Determine the (X, Y) coordinate at the center of the cell enclosing the given text.  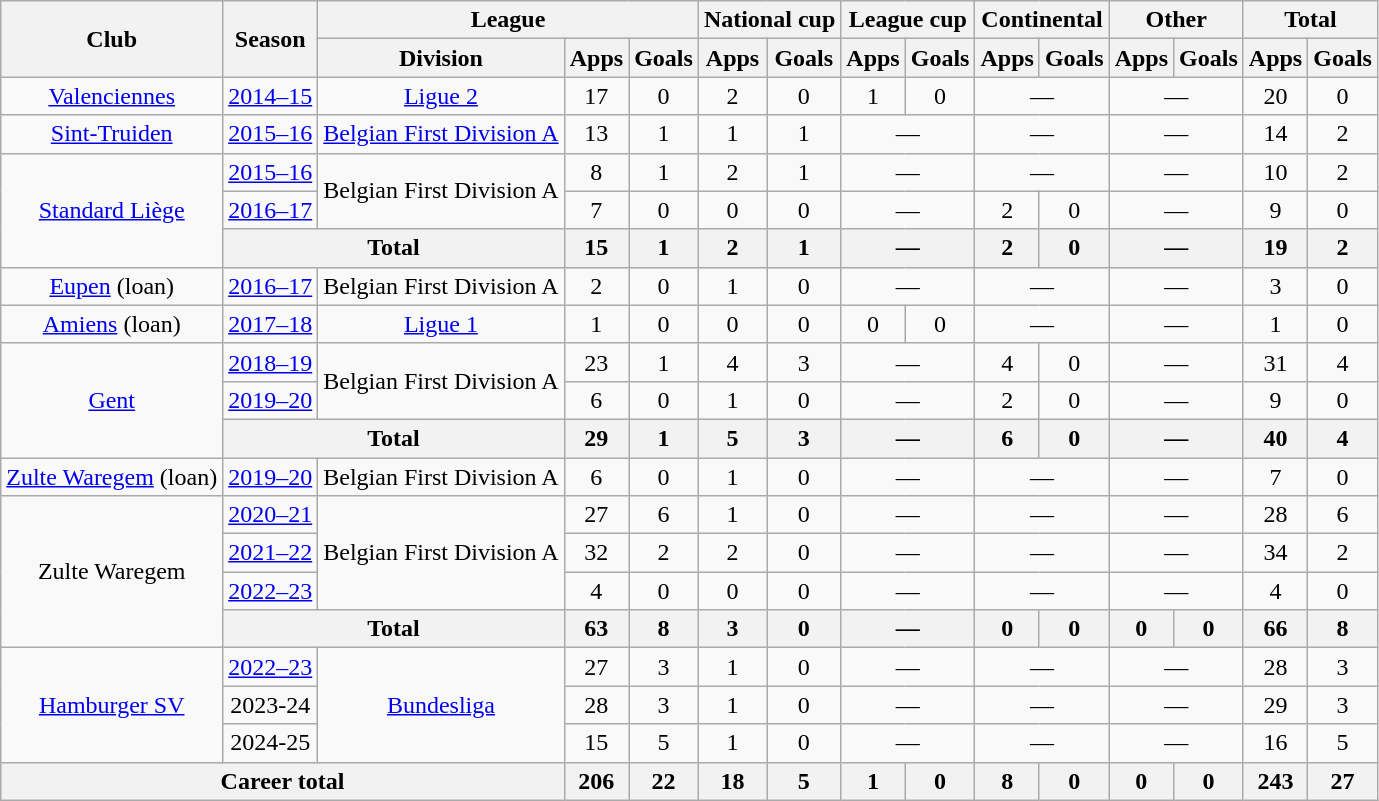
17 (596, 96)
2024-25 (270, 743)
2023-24 (270, 705)
2021–22 (270, 553)
League cup (908, 20)
18 (732, 781)
Other (1176, 20)
Standard Liège (112, 210)
Bundesliga (441, 705)
Ligue 2 (441, 96)
40 (1275, 438)
10 (1275, 172)
13 (596, 134)
22 (664, 781)
Valenciennes (112, 96)
Continental (1042, 20)
63 (596, 629)
League (508, 20)
14 (1275, 134)
Club (112, 39)
2014–15 (270, 96)
Career total (282, 781)
20 (1275, 96)
Hamburger SV (112, 705)
23 (596, 362)
2020–21 (270, 515)
2018–19 (270, 362)
66 (1275, 629)
2017–18 (270, 324)
Gent (112, 400)
Division (441, 58)
Zulte Waregem (112, 572)
243 (1275, 781)
National cup (769, 20)
Amiens (loan) (112, 324)
32 (596, 553)
Zulte Waregem (loan) (112, 477)
Eupen (loan) (112, 286)
Season (270, 39)
31 (1275, 362)
16 (1275, 743)
206 (596, 781)
Sint-Truiden (112, 134)
34 (1275, 553)
Ligue 1 (441, 324)
19 (1275, 248)
